Determine the (X, Y) coordinate at the center of the cell enclosing the given text.  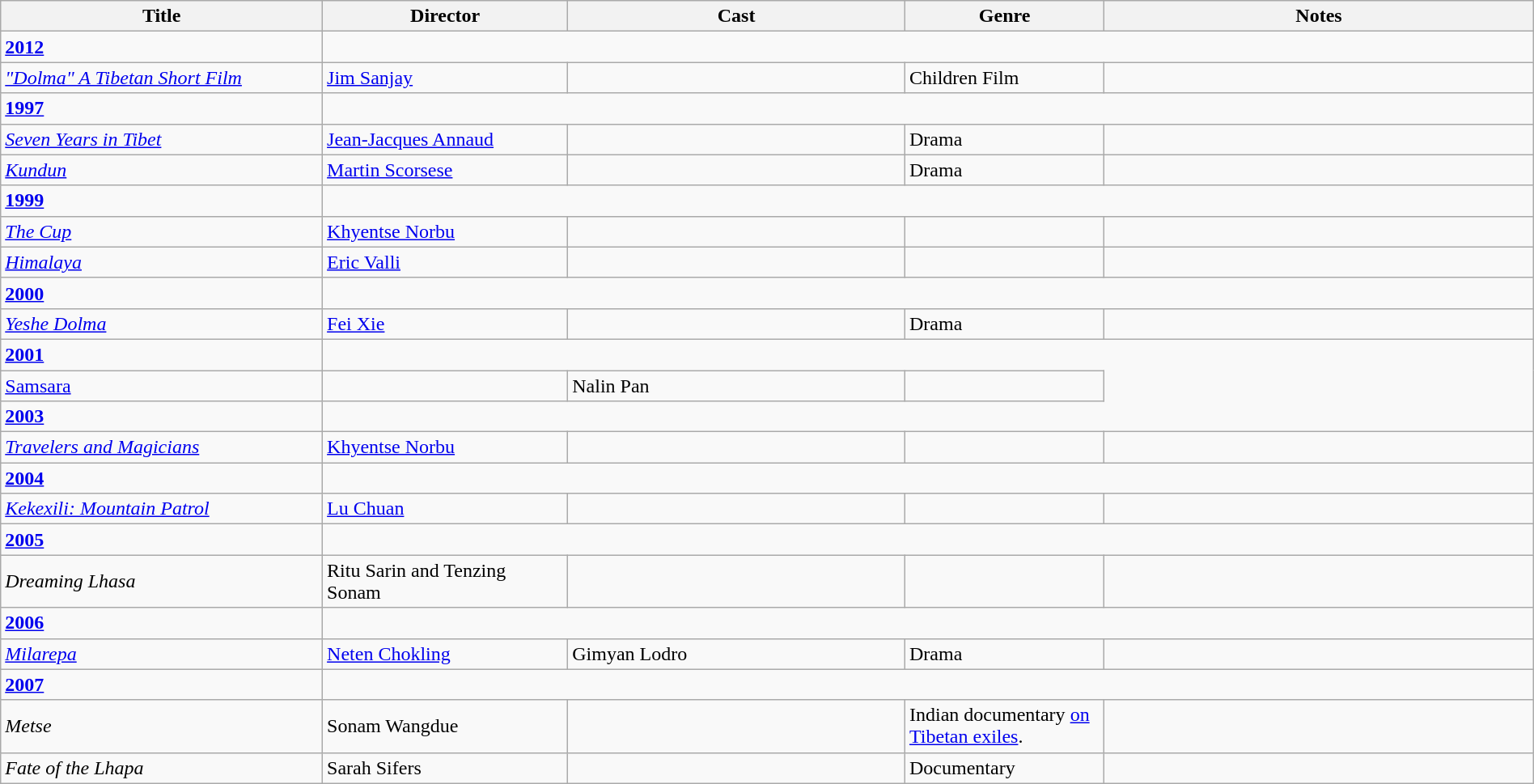
Kundun (162, 170)
Fei Xie (445, 324)
Gimyan Lodro (736, 654)
Title (162, 16)
Kekexili: Mountain Patrol (162, 509)
Nalin Pan (736, 386)
Travelers and Magicians (162, 447)
Ritu Sarin and Tenzing Sonam (445, 581)
Sonam Wangdue (445, 727)
Milarepa (162, 654)
2001 (162, 354)
Seven Years in Tibet (162, 139)
2000 (162, 293)
2006 (162, 623)
Martin Scorsese (445, 170)
Jean-Jacques Annaud (445, 139)
2007 (162, 684)
Children Film (1004, 78)
2012 (162, 47)
2005 (162, 540)
1997 (162, 108)
Fate of the Lhapa (162, 768)
Eric Valli (445, 262)
2004 (162, 478)
Jim Sanjay (445, 78)
"Dolma" A Tibetan Short Film (162, 78)
Indian documentary on Tibetan exiles. (1004, 727)
Sarah Sifers (445, 768)
Director (445, 16)
Neten Chokling (445, 654)
1999 (162, 201)
Metse (162, 727)
2003 (162, 417)
Samsara (162, 386)
The Cup (162, 231)
Notes (1319, 16)
Cast (736, 16)
Yeshe Dolma (162, 324)
Dreaming Lhasa (162, 581)
Documentary (1004, 768)
Himalaya (162, 262)
Genre (1004, 16)
Lu Chuan (445, 509)
